Capture the cell that displays the provided text and extract its (X, Y) central coordinate. 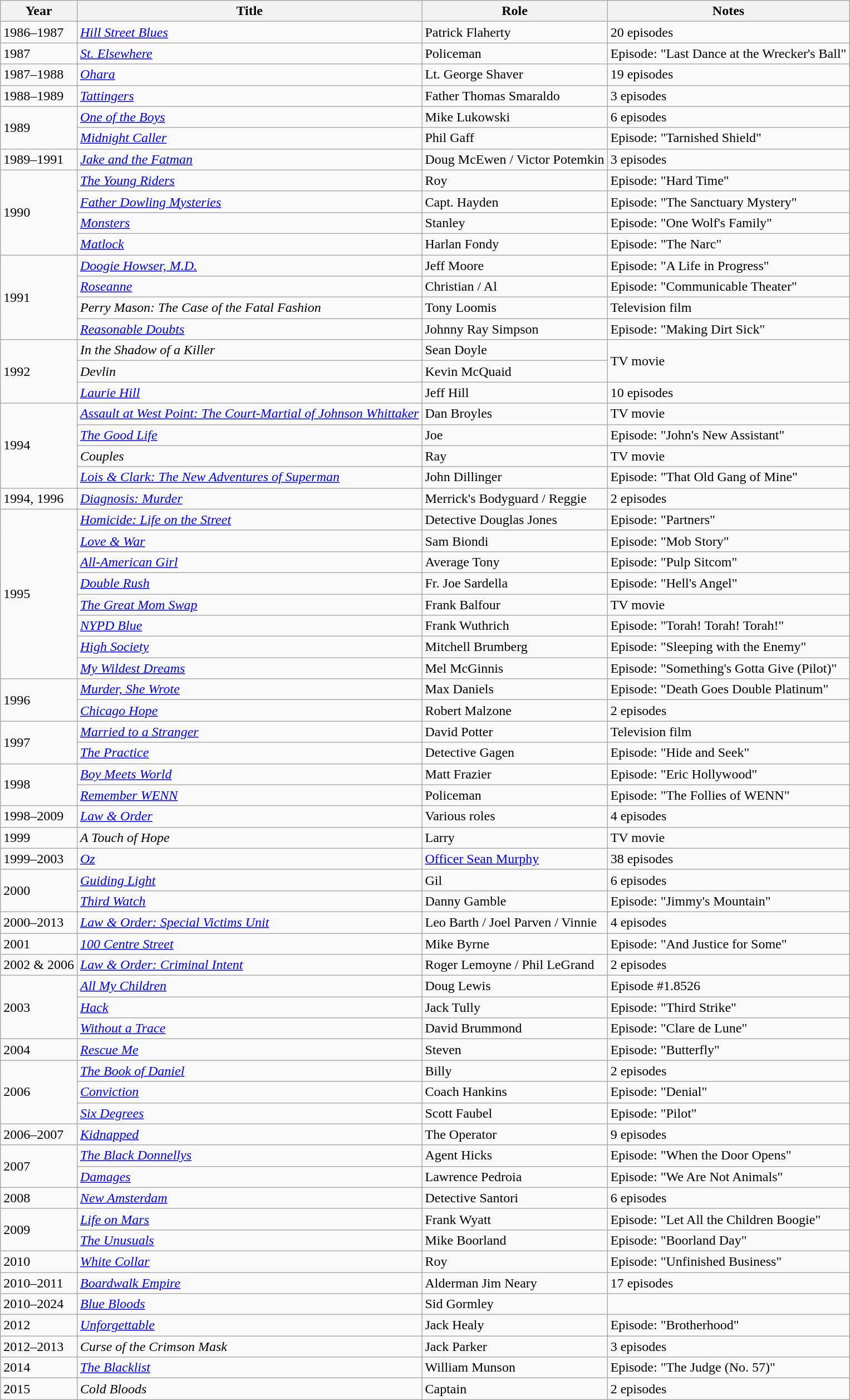
Mike Lukowski (514, 117)
Tattingers (249, 96)
2010–2011 (39, 1282)
Detective Douglas Jones (514, 520)
Ohara (249, 75)
1998–2009 (39, 816)
Assault at West Point: The Court-Martial of Johnson Whittaker (249, 414)
Episode: "Let All the Children Boogie" (728, 1219)
Episode: "Pilot" (728, 1113)
Reasonable Doubts (249, 329)
1995 (39, 594)
Jack Healy (514, 1325)
Homicide: Life on the Street (249, 520)
Episode: "Brotherhood" (728, 1325)
The Black Donnellys (249, 1156)
Episode: "Boorland Day" (728, 1240)
St. Elsewhere (249, 53)
Episode: "The Judge (No. 57)" (728, 1368)
Episode: "Butterfly" (728, 1050)
Midnight Caller (249, 138)
Frank Wyatt (514, 1219)
Ray (514, 456)
1991 (39, 297)
1988–1989 (39, 96)
Episode: "The Narc" (728, 244)
Capt. Hayden (514, 202)
Six Degrees (249, 1113)
Father Thomas Smaraldo (514, 96)
John Dillinger (514, 477)
Steven (514, 1050)
Perry Mason: The Case of the Fatal Fashion (249, 308)
Matlock (249, 244)
2006 (39, 1092)
David Potter (514, 732)
20 episodes (728, 32)
Doug McEwen / Victor Potemkin (514, 159)
38 episodes (728, 859)
2003 (39, 1007)
Doug Lewis (514, 986)
Episode: "Jimmy's Mountain" (728, 901)
9 episodes (728, 1134)
Devlin (249, 371)
My Wildest Dreams (249, 668)
The Book of Daniel (249, 1071)
Kevin McQuaid (514, 371)
Episode: "A Life in Progress" (728, 266)
William Munson (514, 1368)
White Collar (249, 1261)
Max Daniels (514, 689)
Jeff Moore (514, 266)
The Young Riders (249, 180)
1989–1991 (39, 159)
Life on Mars (249, 1219)
Sid Gormley (514, 1304)
Love & War (249, 541)
Mel McGinnis (514, 668)
Robert Malzone (514, 711)
2012–2013 (39, 1347)
Jack Parker (514, 1347)
Episode: "Sleeping with the Enemy" (728, 647)
Jack Tully (514, 1007)
2006–2007 (39, 1134)
Harlan Fondy (514, 244)
1987 (39, 53)
Episode: "That Old Gang of Mine" (728, 477)
2000 (39, 890)
17 episodes (728, 1282)
Billy (514, 1071)
Episode: "Pulp Sitcom" (728, 562)
Frank Balfour (514, 604)
Various roles (514, 816)
The Blacklist (249, 1368)
Conviction (249, 1092)
Blue Bloods (249, 1304)
The Operator (514, 1134)
Oz (249, 859)
Mike Byrne (514, 944)
Episode: "Unfinished Business" (728, 1261)
19 episodes (728, 75)
All-American Girl (249, 562)
Role (514, 11)
2001 (39, 944)
David Brummond (514, 1029)
Gil (514, 880)
Frank Wuthrich (514, 626)
Captain (514, 1389)
Kidnapped (249, 1134)
Doogie Howser, M.D. (249, 266)
1992 (39, 371)
All My Children (249, 986)
Episode: "And Justice for Some" (728, 944)
2014 (39, 1368)
Law & Order: Special Victims Unit (249, 922)
The Good Life (249, 435)
Lt. George Shaver (514, 75)
Couples (249, 456)
Episode: "We Are Not Animals" (728, 1177)
Mitchell Brumberg (514, 647)
Without a Trace (249, 1029)
Diagnosis: Murder (249, 498)
Rescue Me (249, 1050)
Episode: "Last Dance at the Wrecker's Ball" (728, 53)
Year (39, 11)
Dan Broyles (514, 414)
One of the Boys (249, 117)
Episode: "Hide and Seek" (728, 753)
Roger Lemoyne / Phil LeGrand (514, 965)
Damages (249, 1177)
2012 (39, 1325)
1994, 1996 (39, 498)
High Society (249, 647)
Leo Barth / Joel Parven / Vinnie (514, 922)
Episode: "Mob Story" (728, 541)
NYPD Blue (249, 626)
1999–2003 (39, 859)
Average Tony (514, 562)
Episode: "Eric Hollywood" (728, 774)
Episode: "Death Goes Double Platinum" (728, 689)
10 episodes (728, 393)
Episode: "Hell's Angel" (728, 583)
1994 (39, 446)
Episode: "Tarnished Shield" (728, 138)
Title (249, 11)
Guiding Light (249, 880)
Joe (514, 435)
Matt Frazier (514, 774)
Fr. Joe Sardella (514, 583)
Episode: "When the Door Opens" (728, 1156)
100 Centre Street (249, 944)
Episode: "Hard Time" (728, 180)
Curse of the Crimson Mask (249, 1347)
Episode: "Torah! Torah! Torah!" (728, 626)
Officer Sean Murphy (514, 859)
2002 & 2006 (39, 965)
Notes (728, 11)
Episode: "One Wolf's Family" (728, 223)
Hack (249, 1007)
Tony Loomis (514, 308)
1990 (39, 212)
The Great Mom Swap (249, 604)
Monsters (249, 223)
Law & Order: Criminal Intent (249, 965)
2004 (39, 1050)
Episode: "Making Dirt Sick" (728, 329)
2010 (39, 1261)
2000–2013 (39, 922)
Hill Street Blues (249, 32)
Mike Boorland (514, 1240)
2015 (39, 1389)
2007 (39, 1166)
1998 (39, 785)
New Amsterdam (249, 1198)
Sam Biondi (514, 541)
Episode: "Communicable Theater" (728, 287)
Episode: "John's New Assistant" (728, 435)
In the Shadow of a Killer (249, 350)
Jeff Hill (514, 393)
1999 (39, 838)
Merrick's Bodyguard / Reggie (514, 498)
Roseanne (249, 287)
Detective Gagen (514, 753)
2009 (39, 1230)
Boardwalk Empire (249, 1282)
Unforgettable (249, 1325)
Father Dowling Mysteries (249, 202)
Episode: "Clare de Lune" (728, 1029)
1986–1987 (39, 32)
1997 (39, 742)
1989 (39, 128)
Lois & Clark: The New Adventures of Superman (249, 477)
Murder, She Wrote (249, 689)
Patrick Flaherty (514, 32)
Scott Faubel (514, 1113)
Episode: "Partners" (728, 520)
Johnny Ray Simpson (514, 329)
Episode: "The Sanctuary Mystery" (728, 202)
Christian / Al (514, 287)
Larry (514, 838)
Third Watch (249, 901)
Chicago Hope (249, 711)
The Practice (249, 753)
A Touch of Hope (249, 838)
Boy Meets World (249, 774)
Episode: "Denial" (728, 1092)
Episode: "Something's Gotta Give (Pilot)" (728, 668)
Danny Gamble (514, 901)
Jake and the Fatman (249, 159)
Coach Hankins (514, 1092)
Remember WENN (249, 795)
Episode #1.8526 (728, 986)
1987–1988 (39, 75)
Laurie Hill (249, 393)
Stanley (514, 223)
Sean Doyle (514, 350)
Phil Gaff (514, 138)
2010–2024 (39, 1304)
1996 (39, 700)
Episode: "Third Strike" (728, 1007)
Detective Santori (514, 1198)
Episode: "The Follies of WENN" (728, 795)
Lawrence Pedroia (514, 1177)
Alderman Jim Neary (514, 1282)
Cold Bloods (249, 1389)
Married to a Stranger (249, 732)
Agent Hicks (514, 1156)
The Unusuals (249, 1240)
Double Rush (249, 583)
Law & Order (249, 816)
2008 (39, 1198)
